Extract the [X, Y] coordinate from the center of the cell holding the provided text.  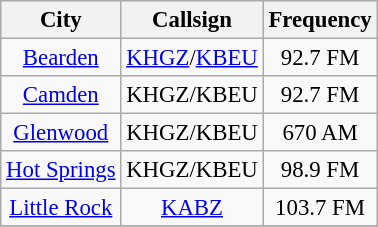
Bearden [61, 58]
Frequency [320, 20]
Glenwood [61, 133]
98.9 FM [320, 170]
670 AM [320, 133]
City [61, 20]
Callsign [192, 20]
Camden [61, 95]
Little Rock [61, 208]
Hot Springs [61, 170]
KABZ [192, 208]
103.7 FM [320, 208]
